Provide the [X, Y] coordinate of the cell's center where the given text is located.  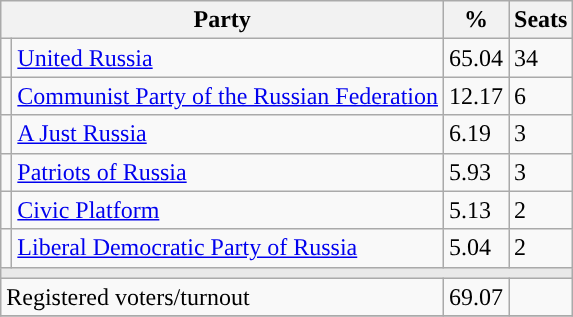
Party [222, 20]
Registered voters/turnout [222, 297]
5.93 [476, 172]
34 [541, 58]
12.17 [476, 96]
Communist Party of the Russian Federation [228, 96]
A Just Russia [228, 134]
69.07 [476, 297]
65.04 [476, 58]
Liberal Democratic Party of Russia [228, 248]
Patriots of Russia [228, 172]
5.13 [476, 210]
Civic Platform [228, 210]
% [476, 20]
6 [541, 96]
5.04 [476, 248]
Seats [541, 20]
United Russia [228, 58]
6.19 [476, 134]
